Identify which cell holds the provided text, then report its [x, y] central coordinate. 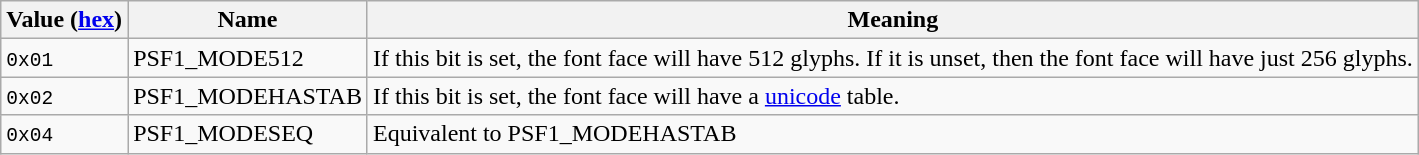
If this bit is set, the font face will have a unicode table. [892, 96]
Equivalent to PSF1_MODEHASTAB [892, 134]
Value (hex) [64, 20]
Name [248, 20]
0x01 [64, 58]
PSF1_MODEHASTAB [248, 96]
0x02 [64, 96]
0x04 [64, 134]
If this bit is set, the font face will have 512 glyphs. If it is unset, then the font face will have just 256 glyphs. [892, 58]
PSF1_MODESEQ [248, 134]
Meaning [892, 20]
PSF1_MODE512 [248, 58]
